Scan for the cell matching the given text and deliver its [x, y] coordinate at center. 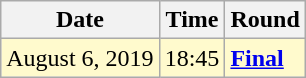
August 6, 2019 [80, 58]
Time [192, 20]
Date [80, 20]
Round [265, 20]
18:45 [192, 58]
Final [265, 58]
